Search for the cell housing the specified text and yield its (X, Y) center coordinate. 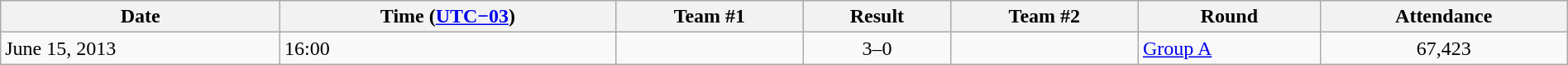
3–0 (877, 48)
Team #1 (710, 17)
Time (UTC−03) (448, 17)
16:00 (448, 48)
June 15, 2013 (141, 48)
Date (141, 17)
Group A (1229, 48)
Attendance (1444, 17)
67,423 (1444, 48)
Result (877, 17)
Team #2 (1044, 17)
Round (1229, 17)
